Return the [x, y] coordinate for the center point of the cell that contains the specified text.  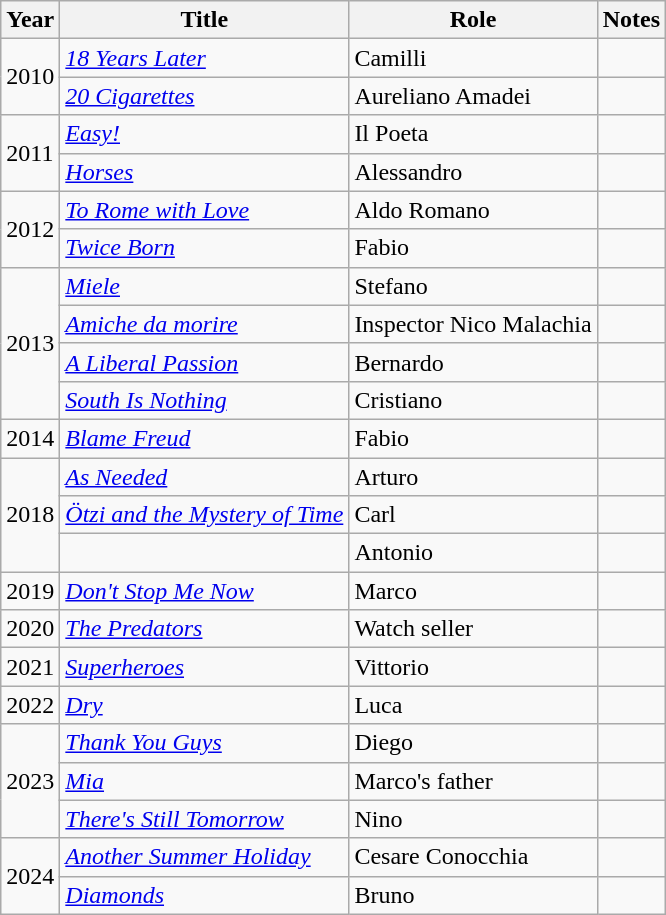
Bruno [473, 895]
Superheroes [204, 667]
Marco's father [473, 781]
Marco [473, 591]
Year [30, 20]
Antonio [473, 553]
Arturo [473, 477]
Role [473, 20]
2019 [30, 591]
Mia [204, 781]
2018 [30, 515]
Blame Freud [204, 438]
Camilli [473, 58]
To Rome with Love [204, 210]
Carl [473, 515]
Diego [473, 743]
Watch seller [473, 629]
Another Summer Holiday [204, 857]
18 Years Later [204, 58]
Aldo Romano [473, 210]
Luca [473, 705]
2014 [30, 438]
Twice Born [204, 248]
Miele [204, 286]
2024 [30, 876]
As Needed [204, 477]
2013 [30, 343]
2012 [30, 229]
Title [204, 20]
Diamonds [204, 895]
A Liberal Passion [204, 362]
Ötzi and the Mystery of Time [204, 515]
Amiche da morire [204, 324]
Nino [473, 819]
Dry [204, 705]
Inspector Nico Malachia [473, 324]
Cesare Conocchia [473, 857]
Cristiano [473, 400]
Il Poeta [473, 134]
Stefano [473, 286]
Notes [631, 20]
Alessandro [473, 172]
2022 [30, 705]
Bernardo [473, 362]
The Predators [204, 629]
Thank You Guys [204, 743]
South Is Nothing [204, 400]
2020 [30, 629]
2021 [30, 667]
2023 [30, 781]
Easy! [204, 134]
2010 [30, 77]
There's Still Tomorrow [204, 819]
Horses [204, 172]
20 Cigarettes [204, 96]
Aureliano Amadei [473, 96]
Vittorio [473, 667]
2011 [30, 153]
Don't Stop Me Now [204, 591]
